From the cell containing the given text, extract its center point as [X, Y] coordinate. 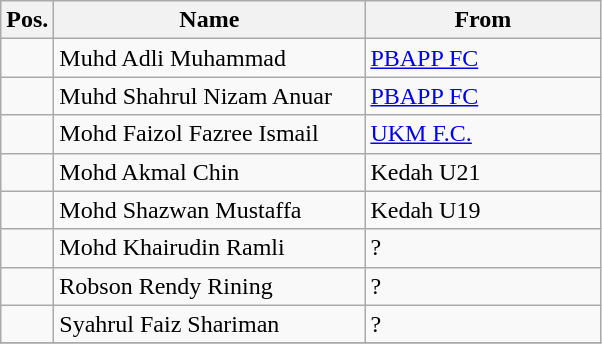
Kedah U21 [483, 172]
Pos. [28, 20]
Mohd Faizol Fazree Ismail [210, 134]
Name [210, 20]
Muhd Shahrul Nizam Anuar [210, 96]
Mohd Akmal Chin [210, 172]
Robson Rendy Rining [210, 286]
Syahrul Faiz Shariman [210, 324]
From [483, 20]
Kedah U19 [483, 210]
Mohd Shazwan Mustaffa [210, 210]
Muhd Adli Muhammad [210, 58]
UKM F.C. [483, 134]
Mohd Khairudin Ramli [210, 248]
